Pinpoint the cell where the given text exists, returning its [X, Y] midpoint coordinate. 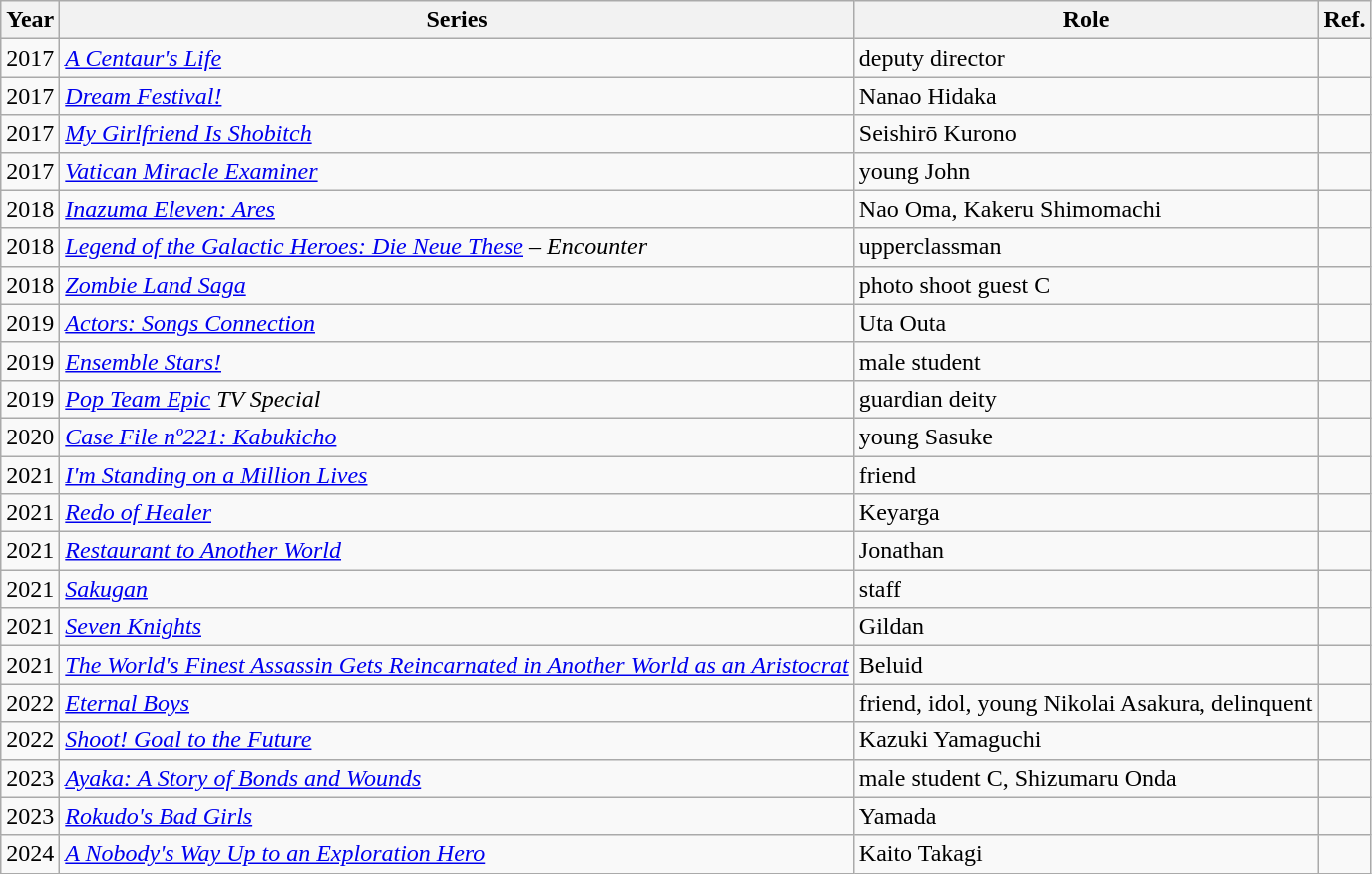
Vatican Miracle Examiner [457, 171]
Restaurant to Another World [457, 551]
Jonathan [1086, 551]
Seishirō Kurono [1086, 134]
male student C, Shizumaru Onda [1086, 778]
Case File nº221: Kabukicho [457, 437]
Series [457, 20]
guardian deity [1086, 399]
Uta Outa [1086, 323]
deputy director [1086, 58]
Kazuki Yamaguchi [1086, 740]
Zombie Land Saga [457, 285]
friend, idol, young Nikolai Asakura, delinquent [1086, 703]
Gildan [1086, 627]
young John [1086, 171]
young Sasuke [1086, 437]
Year [30, 20]
I'm Standing on a Million Lives [457, 475]
Sakugan [457, 589]
The World's Finest Assassin Gets Reincarnated in Another World as an Aristocrat [457, 665]
Yamada [1086, 816]
2020 [30, 437]
Redo of Healer [457, 513]
photo shoot guest C [1086, 285]
Eternal Boys [457, 703]
Kaito Takagi [1086, 854]
A Centaur's Life [457, 58]
staff [1086, 589]
friend [1086, 475]
2024 [30, 854]
A Nobody's Way Up to an Exploration Hero [457, 854]
Shoot! Goal to the Future [457, 740]
Nanao Hidaka [1086, 96]
Nao Oma, Kakeru Shimomachi [1086, 209]
male student [1086, 361]
Ensemble Stars! [457, 361]
My Girlfriend Is Shobitch [457, 134]
Beluid [1086, 665]
Role [1086, 20]
Legend of the Galactic Heroes: Die Neue These – Encounter [457, 247]
Ref. [1344, 20]
Dream Festival! [457, 96]
Ayaka: A Story of Bonds and Wounds [457, 778]
upperclassman [1086, 247]
Rokudo's Bad Girls [457, 816]
Keyarga [1086, 513]
Seven Knights [457, 627]
Inazuma Eleven: Ares [457, 209]
Pop Team Epic TV Special [457, 399]
Actors: Songs Connection [457, 323]
